Detect which cell encompasses the target text, then output its [X, Y] center coordinate. 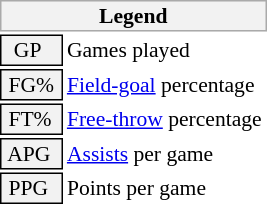
Free-throw percentage [166, 120]
Points per game [166, 188]
PPG [31, 188]
Assists per game [166, 154]
GP [31, 50]
FG% [31, 85]
APG [31, 154]
FT% [31, 120]
Field-goal percentage [166, 85]
Legend [134, 16]
Games played [166, 50]
